From the cell containing the given text, extract its center point as (x, y) coordinate. 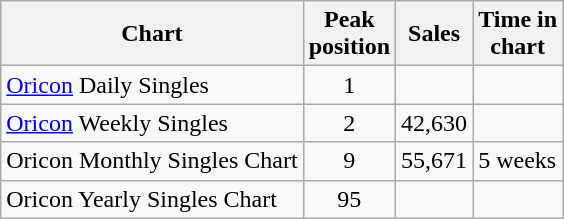
55,671 (434, 161)
Chart (152, 34)
9 (349, 161)
Oricon Daily Singles (152, 85)
Peakposition (349, 34)
95 (349, 199)
Sales (434, 34)
Time inchart (518, 34)
Oricon Weekly Singles (152, 123)
2 (349, 123)
42,630 (434, 123)
Oricon Monthly Singles Chart (152, 161)
1 (349, 85)
Oricon Yearly Singles Chart (152, 199)
5 weeks (518, 161)
